Provide the (x, y) coordinate of the cell's center where the given text is located.  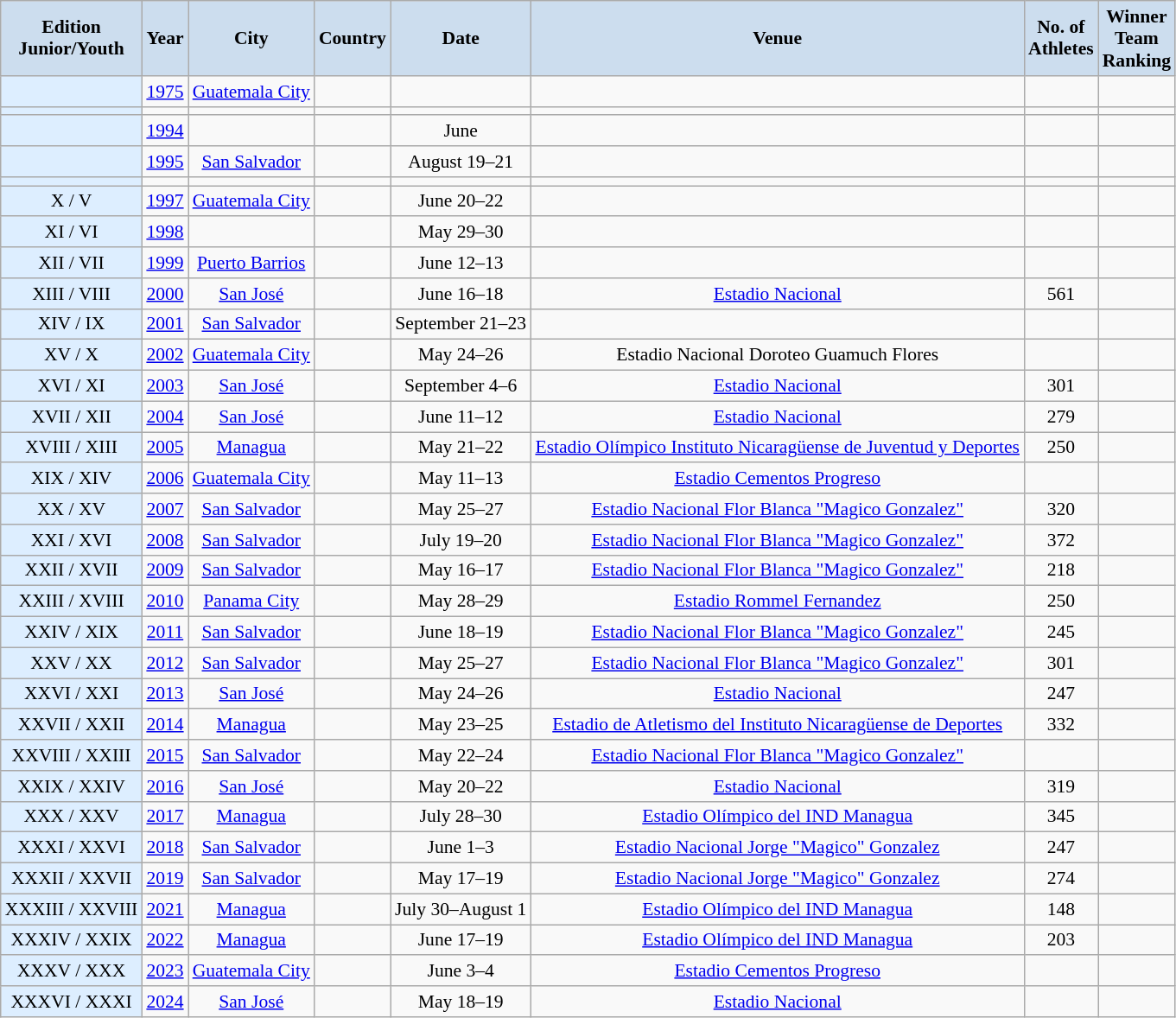
XXXIV / XXIX (72, 940)
X / V (72, 201)
1999 (164, 263)
2016 (164, 786)
May 28–29 (461, 601)
May 21–22 (461, 448)
320 (1061, 509)
XVII / XII (72, 417)
2007 (164, 509)
2004 (164, 417)
2010 (164, 601)
XI / VI (72, 232)
June 11–12 (461, 417)
279 (1061, 417)
Winner Team Ranking (1137, 38)
561 (1061, 294)
XIII / VIII (72, 294)
2009 (164, 570)
Edition Junior/Youth (72, 38)
2012 (164, 663)
2002 (164, 355)
2008 (164, 540)
2023 (164, 971)
XXV / XX (72, 663)
May 23–25 (461, 725)
XIV / IX (72, 324)
XII / VII (72, 263)
2001 (164, 324)
XXIV / XIX (72, 633)
Year (164, 38)
372 (1061, 540)
July 30–August 1 (461, 909)
332 (1061, 725)
Estadio de Atletismo del Instituto Nicaragüense de Deportes (778, 725)
XXXII / XXVII (72, 879)
2000 (164, 294)
2003 (164, 386)
May 16–17 (461, 570)
2005 (164, 448)
319 (1061, 786)
148 (1061, 909)
XIX / XIV (72, 479)
Puerto Barrios (251, 263)
Estadio Rommel Fernandez (778, 601)
XXIX / XXIV (72, 786)
June 12–13 (461, 263)
XX / XV (72, 509)
Estadio Nacional Doroteo Guamuch Flores (778, 355)
June 17–19 (461, 940)
2014 (164, 725)
2006 (164, 479)
May 20–22 (461, 786)
June 3–4 (461, 971)
May 22–24 (461, 755)
XXXIII / XXVIII (72, 909)
Date (461, 38)
XXIII / XVIII (72, 601)
1998 (164, 232)
XXX / XXV (72, 817)
2022 (164, 940)
XXVIII / XXIII (72, 755)
No. ofAthletes (1061, 38)
XXXV / XXX (72, 971)
345 (1061, 817)
June 18–19 (461, 633)
Venue (778, 38)
1994 (164, 131)
May 29–30 (461, 232)
July 28–30 (461, 817)
2019 (164, 879)
XVIII / XIII (72, 448)
June 1–3 (461, 848)
2013 (164, 694)
June 16–18 (461, 294)
XXXI / XXVI (72, 848)
XXVI / XXI (72, 694)
Estadio Olímpico Instituto Nicaragüense de Juventud y Deportes (778, 448)
2024 (164, 1002)
274 (1061, 879)
1995 (164, 162)
245 (1061, 633)
2021 (164, 909)
1997 (164, 201)
May 17–19 (461, 879)
XVI / XI (72, 386)
May 11–13 (461, 479)
June 20–22 (461, 201)
2015 (164, 755)
218 (1061, 570)
September 4–6 (461, 386)
City (251, 38)
XXVII / XXII (72, 725)
July 19–20 (461, 540)
2011 (164, 633)
2018 (164, 848)
Country (353, 38)
Panama City (251, 601)
XV / X (72, 355)
203 (1061, 940)
XXI / XVI (72, 540)
XXXVI / XXXI (72, 1002)
August 19–21 (461, 162)
June (461, 131)
1975 (164, 92)
September 21–23 (461, 324)
2017 (164, 817)
May 18–19 (461, 1002)
XXII / XVII (72, 570)
